Pinpoint the cell where the given text exists, returning its [x, y] midpoint coordinate. 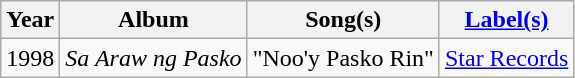
Year [30, 20]
Sa Araw ng Pasko [154, 58]
"Noo'y Pasko Rin" [343, 58]
Star Records [506, 58]
Song(s) [343, 20]
Album [154, 20]
Label(s) [506, 20]
1998 [30, 58]
